Scan for the cell matching the given text and deliver its (X, Y) coordinate at center. 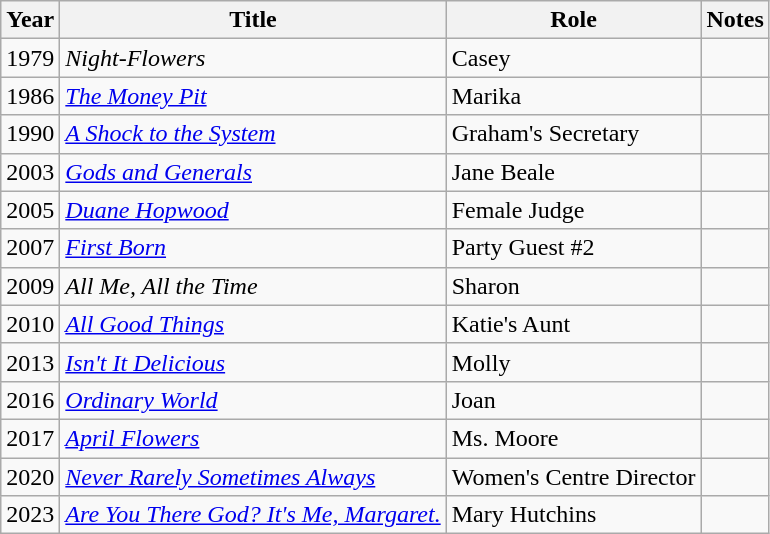
April Flowers (253, 438)
Sharon (574, 286)
Notes (735, 20)
Night-Flowers (253, 58)
Joan (574, 400)
2020 (30, 477)
Isn't It Delicious (253, 362)
Year (30, 20)
Katie's Aunt (574, 324)
1990 (30, 134)
Women's Centre Director (574, 477)
Ms. Moore (574, 438)
2013 (30, 362)
A Shock to the System (253, 134)
First Born (253, 248)
Jane Beale (574, 172)
Are You There God? It's Me, Margaret. (253, 515)
All Good Things (253, 324)
2010 (30, 324)
2017 (30, 438)
2005 (30, 210)
2009 (30, 286)
Graham's Secretary (574, 134)
Party Guest #2 (574, 248)
Casey (574, 58)
2023 (30, 515)
1986 (30, 96)
2003 (30, 172)
Never Rarely Sometimes Always (253, 477)
Title (253, 20)
Molly (574, 362)
Ordinary World (253, 400)
Gods and Generals (253, 172)
Duane Hopwood (253, 210)
Marika (574, 96)
Role (574, 20)
2007 (30, 248)
All Me, All the Time (253, 286)
1979 (30, 58)
Female Judge (574, 210)
Mary Hutchins (574, 515)
2016 (30, 400)
The Money Pit (253, 96)
